Return [x, y] of the center of cell containing provided text 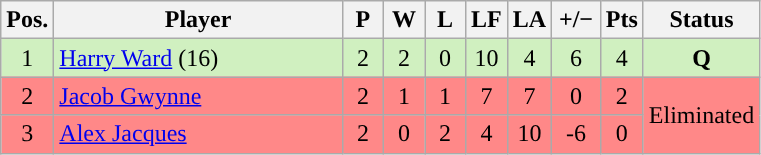
W [404, 20]
LF [487, 20]
+/− [576, 20]
Player [198, 20]
LA [529, 20]
Pos. [28, 20]
Status [701, 20]
Alex Jacques [198, 134]
P [362, 20]
3 [28, 134]
Pts [622, 20]
Jacob Gwynne [198, 96]
L [444, 20]
Harry Ward (16) [198, 58]
-6 [576, 134]
Eliminated [701, 115]
6 [576, 58]
Q [701, 58]
